Return the (X, Y) coordinate for the center point of the cell that contains the specified text.  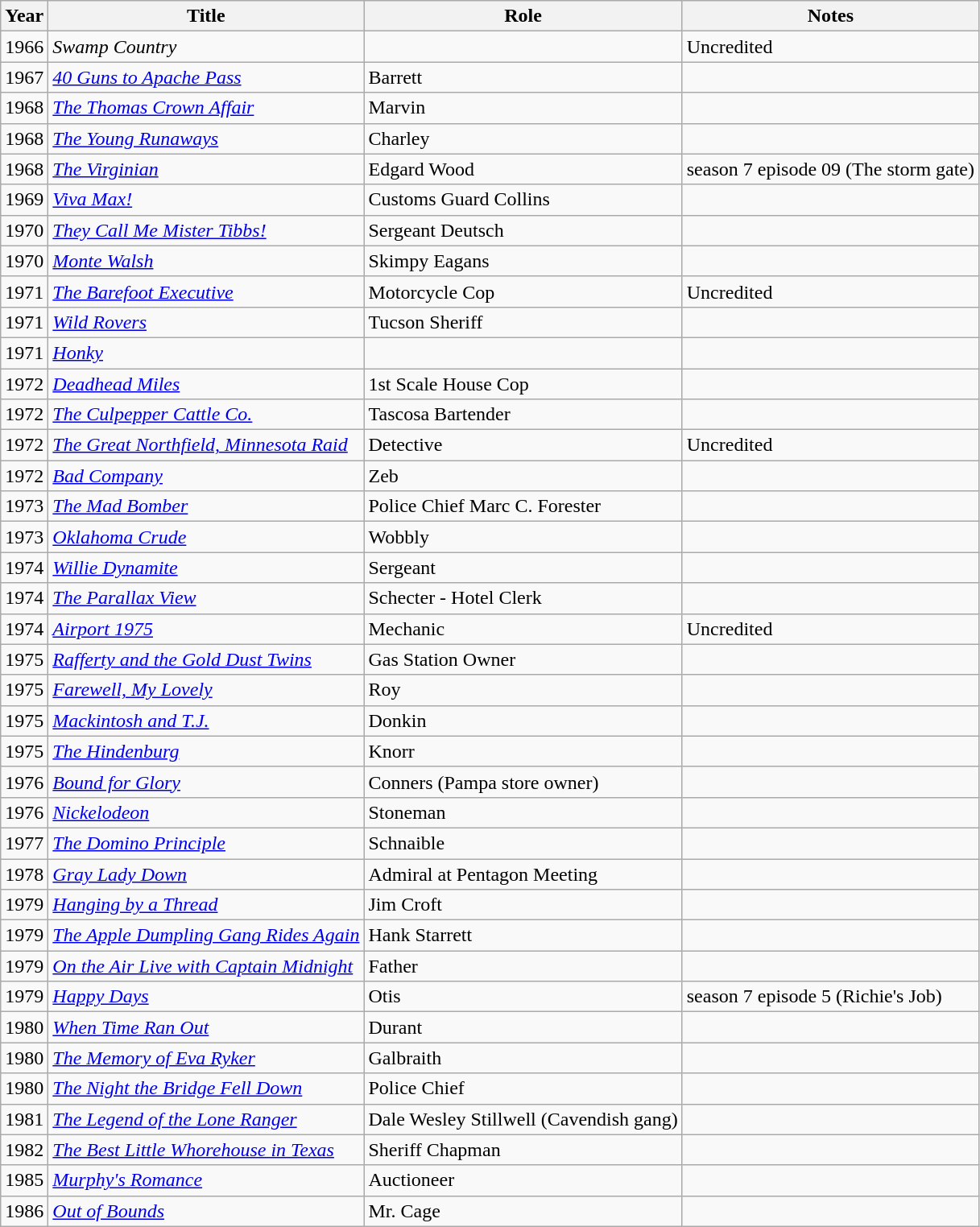
Role (523, 16)
Detective (523, 445)
On the Air Live with Captain Midnight (206, 966)
The Culpepper Cattle Co. (206, 415)
Sheriff Chapman (523, 1150)
Jim Croft (523, 905)
1985 (24, 1180)
The Memory of Eva Ryker (206, 1058)
Customs Guard Collins (523, 200)
The Domino Principle (206, 843)
Oklahoma Crude (206, 537)
Schecter - Hotel Clerk (523, 598)
The Great Northfield, Minnesota Raid (206, 445)
Durant (523, 1027)
Roy (523, 690)
Happy Days (206, 997)
The Virginian (206, 169)
1977 (24, 843)
Otis (523, 997)
Stoneman (523, 812)
Murphy's Romance (206, 1180)
Mr. Cage (523, 1211)
1982 (24, 1150)
Wobbly (523, 537)
Willie Dynamite (206, 568)
40 Guns to Apache Pass (206, 77)
1986 (24, 1211)
Bound for Glory (206, 782)
The Young Runaways (206, 138)
Marvin (523, 108)
Sergeant (523, 568)
Monte Walsh (206, 261)
Hank Starrett (523, 936)
1978 (24, 874)
Farewell, My Lovely (206, 690)
They Call Me Mister Tibbs! (206, 230)
1981 (24, 1119)
The Apple Dumpling Gang Rides Again (206, 936)
Tucson Sheriff (523, 322)
The Barefoot Executive (206, 291)
Barrett (523, 77)
Tascosa Bartender (523, 415)
Viva Max! (206, 200)
Gas Station Owner (523, 659)
Wild Rovers (206, 322)
Notes (830, 16)
The Legend of the Lone Ranger (206, 1119)
The Thomas Crown Affair (206, 108)
Zeb (523, 476)
Police Chief (523, 1089)
season 7 episode 5 (Richie's Job) (830, 997)
1st Scale House Cop (523, 384)
The Night the Bridge Fell Down (206, 1089)
Father (523, 966)
Bad Company (206, 476)
Nickelodeon (206, 812)
Mackintosh and T.J. (206, 721)
1969 (24, 200)
1967 (24, 77)
Mechanic (523, 629)
1966 (24, 47)
Knorr (523, 751)
Donkin (523, 721)
Motorcycle Cop (523, 291)
Swamp Country (206, 47)
Police Chief Marc C. Forester (523, 506)
season 7 episode 09 (The storm gate) (830, 169)
Auctioneer (523, 1180)
The Mad Bomber (206, 506)
Conners (Pampa store owner) (523, 782)
Gray Lady Down (206, 874)
Out of Bounds (206, 1211)
Schnaible (523, 843)
Skimpy Eagans (523, 261)
Title (206, 16)
Year (24, 16)
Airport 1975 (206, 629)
Hanging by a Thread (206, 905)
When Time Ran Out (206, 1027)
Admiral at Pentagon Meeting (523, 874)
The Best Little Whorehouse in Texas (206, 1150)
Sergeant Deutsch (523, 230)
Honky (206, 353)
Rafferty and the Gold Dust Twins (206, 659)
Dale Wesley Stillwell (Cavendish gang) (523, 1119)
Deadhead Miles (206, 384)
Galbraith (523, 1058)
The Hindenburg (206, 751)
Charley (523, 138)
The Parallax View (206, 598)
Edgard Wood (523, 169)
